For the text-containing cell, return its midpoint in (x, y) coordinate format. 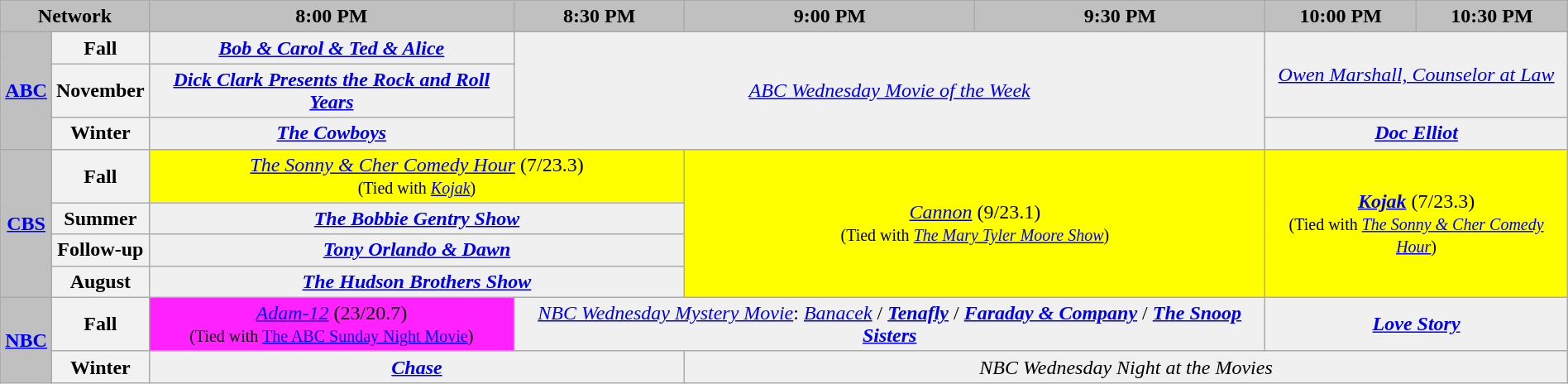
9:00 PM (830, 17)
Tony Orlando & Dawn (417, 250)
Network (74, 17)
Follow-up (100, 250)
ABC (26, 91)
Adam-12 (23/20.7)(Tied with The ABC Sunday Night Movie) (331, 324)
Cannon (9/23.1)(Tied with The Mary Tyler Moore Show) (975, 223)
8:00 PM (331, 17)
Chase (417, 367)
Doc Elliot (1416, 133)
Owen Marshall, Counselor at Law (1416, 74)
Bob & Carol & Ted & Alice (331, 48)
November (100, 91)
8:30 PM (599, 17)
Love Story (1416, 324)
10:00 PM (1341, 17)
10:30 PM (1492, 17)
The Bobbie Gentry Show (417, 218)
Summer (100, 218)
ABC Wednesday Movie of the Week (889, 91)
Dick Clark Presents the Rock and Roll Years (331, 91)
The Cowboys (331, 133)
9:30 PM (1120, 17)
NBC (26, 339)
The Hudson Brothers Show (417, 281)
The Sonny & Cher Comedy Hour (7/23.3)(Tied with Kojak) (417, 175)
August (100, 281)
NBC Wednesday Mystery Movie: Banacek / Tenafly / Faraday & Company / The Snoop Sisters (889, 324)
CBS (26, 223)
NBC Wednesday Night at the Movies (1126, 367)
Kojak (7/23.3)(Tied with The Sonny & Cher Comedy Hour) (1416, 223)
